From the cell containing the given text, extract its center point as [X, Y] coordinate. 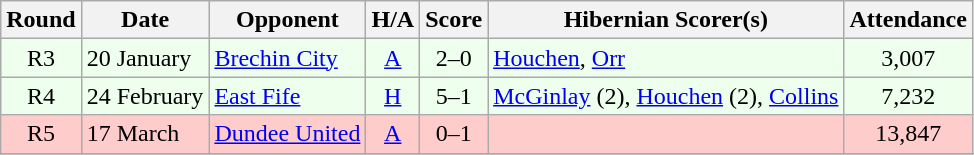
R5 [41, 134]
0–1 [454, 134]
13,847 [908, 134]
McGinlay (2), Houchen (2), Collins [666, 96]
Date [145, 20]
Round [41, 20]
H/A [393, 20]
5–1 [454, 96]
Hibernian Scorer(s) [666, 20]
Houchen, Orr [666, 58]
20 January [145, 58]
R4 [41, 96]
Score [454, 20]
24 February [145, 96]
7,232 [908, 96]
Attendance [908, 20]
3,007 [908, 58]
Brechin City [288, 58]
Opponent [288, 20]
East Fife [288, 96]
Dundee United [288, 134]
H [393, 96]
R3 [41, 58]
17 March [145, 134]
2–0 [454, 58]
